Extract the (x, y) coordinate from the center of the cell holding the provided text.  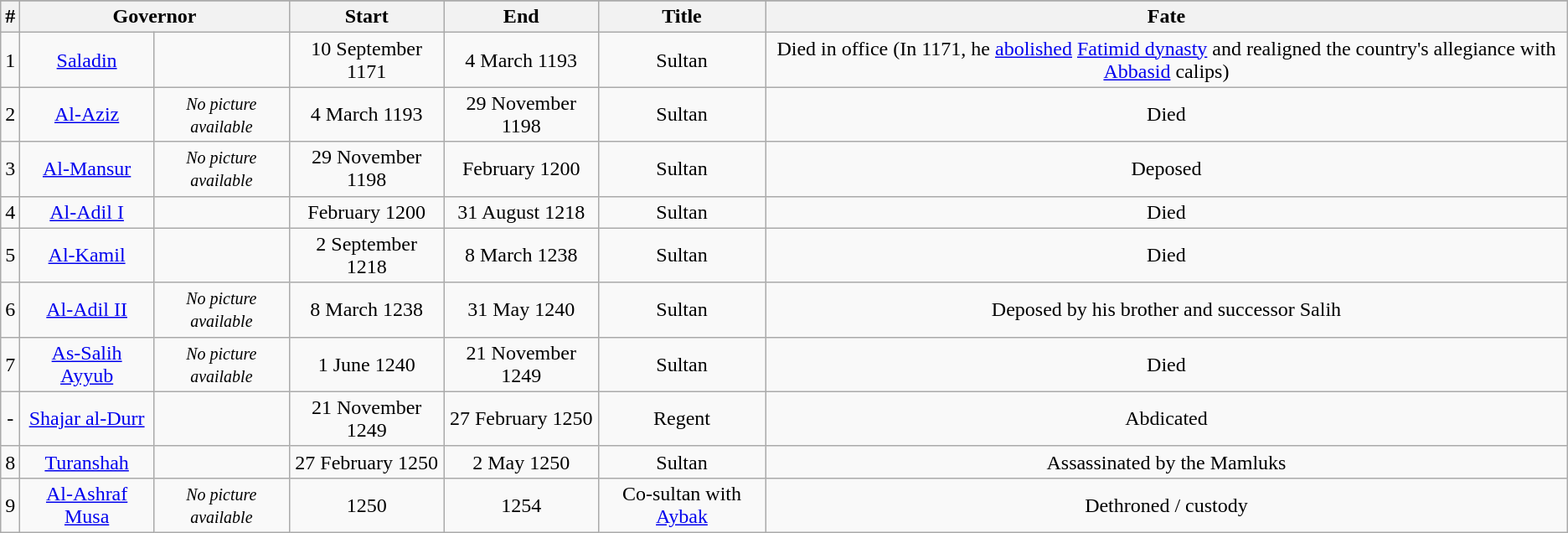
7 (10, 364)
31 August 1218 (521, 212)
10 September 1171 (367, 60)
Abdicated (1167, 419)
- (10, 419)
Title (682, 17)
Shajar al-Durr (87, 419)
2 May 1250 (521, 462)
1 June 1240 (367, 364)
9 (10, 505)
1254 (521, 505)
Deposed (1167, 169)
Al-Ashraf Musa (87, 505)
Governor (154, 17)
Al-Mansur (87, 169)
6 (10, 310)
1 (10, 60)
5 (10, 255)
4 (10, 212)
Deposed by his brother and successor Salih (1167, 310)
2 September 1218 (367, 255)
Al-Adil II (87, 310)
Al-Adil I (87, 212)
Co-sultan with Aybak (682, 505)
2 (10, 114)
31 May 1240 (521, 310)
Dethroned / custody (1167, 505)
Assassinated by the Mamluks (1167, 462)
Died in office (In 1171, he abolished Fatimid dynasty and realigned the country's allegiance with Abbasid calips) (1167, 60)
Start (367, 17)
End (521, 17)
Al-Kamil (87, 255)
1250 (367, 505)
As-Salih Ayyub (87, 364)
Fate (1167, 17)
Al-Aziz (87, 114)
Turanshah (87, 462)
Regent (682, 419)
3 (10, 169)
# (10, 17)
8 (10, 462)
Saladin (87, 60)
